Locate the cell with the specified text and output its [X, Y] center coordinate. 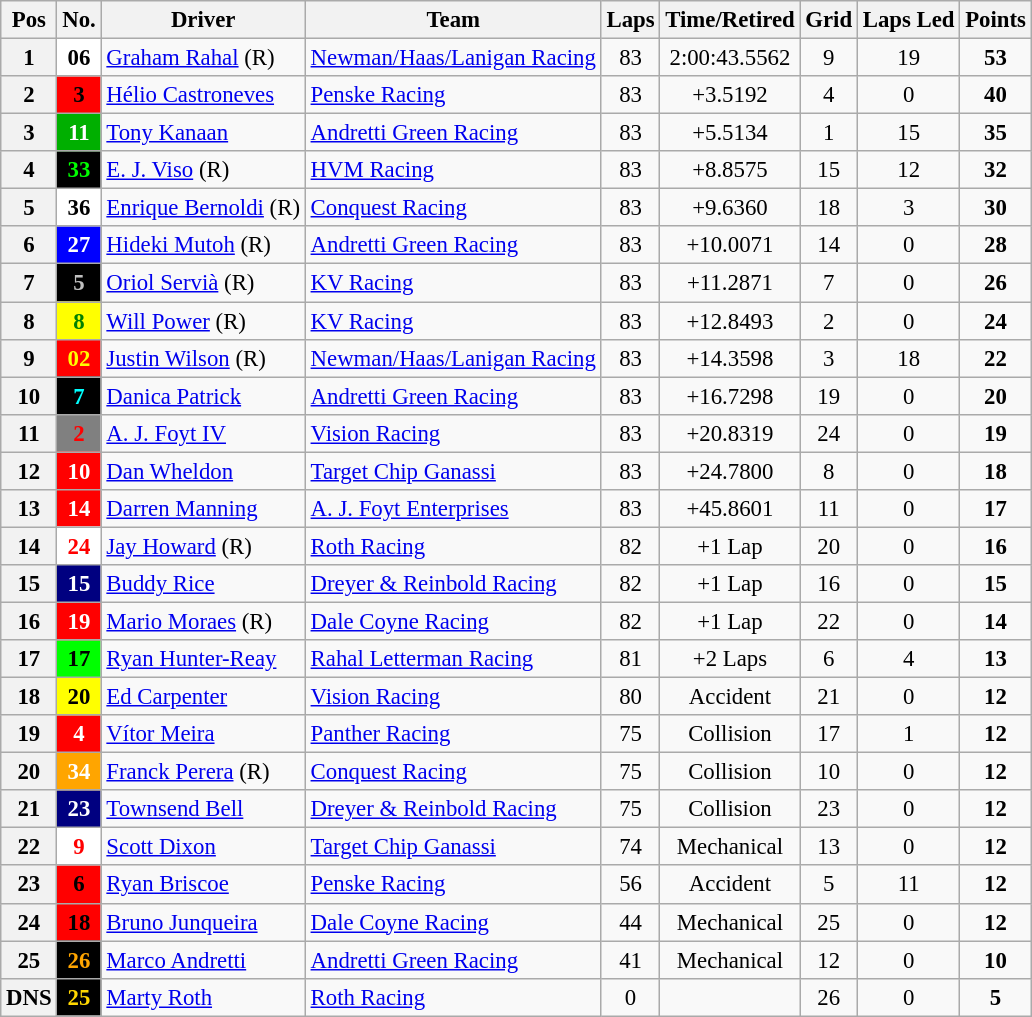
E. J. Viso (R) [203, 170]
+24.7800 [730, 471]
53 [996, 58]
Time/Retired [730, 20]
+45.8601 [730, 509]
Marty Roth [203, 997]
Will Power (R) [203, 321]
Pos [29, 20]
40 [996, 95]
+10.0071 [730, 245]
Team [453, 20]
2:00:43.5562 [730, 58]
Mario Moraes (R) [203, 621]
44 [630, 922]
Laps [630, 20]
Vítor Meira [203, 734]
Tony Kanaan [203, 133]
+3.5192 [730, 95]
HVM Racing [453, 170]
27 [79, 245]
Bruno Junqueira [203, 922]
DNS [29, 997]
80 [630, 697]
Danica Patrick [203, 396]
A. J. Foyt IV [203, 433]
+5.5134 [730, 133]
Panther Racing [453, 734]
+20.8319 [730, 433]
Points [996, 20]
Driver [203, 20]
A. J. Foyt Enterprises [453, 509]
35 [996, 133]
Jay Howard (R) [203, 546]
Justin Wilson (R) [203, 358]
Scott Dixon [203, 847]
Oriol Servià (R) [203, 283]
+12.8493 [730, 321]
56 [630, 885]
02 [79, 358]
+8.8575 [730, 170]
28 [996, 245]
Townsend Bell [203, 809]
34 [79, 772]
41 [630, 960]
Buddy Rice [203, 584]
Dan Wheldon [203, 471]
Hideki Mutoh (R) [203, 245]
32 [996, 170]
+2 Laps [730, 659]
Darren Manning [203, 509]
Marco Andretti [203, 960]
+14.3598 [730, 358]
Franck Perera (R) [203, 772]
Grid [828, 20]
33 [79, 170]
+11.2871 [730, 283]
Rahal Letterman Racing [453, 659]
+9.6360 [730, 208]
Laps Led [908, 20]
30 [996, 208]
Ryan Briscoe [203, 885]
Enrique Bernoldi (R) [203, 208]
81 [630, 659]
+16.7298 [730, 396]
Hélio Castroneves [203, 95]
06 [79, 58]
Graham Rahal (R) [203, 58]
Ed Carpenter [203, 697]
36 [79, 208]
Ryan Hunter-Reay [203, 659]
74 [630, 847]
No. [79, 20]
